Pinpoint the cell where the given text exists, returning its (x, y) midpoint coordinate. 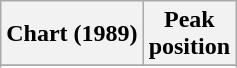
Chart (1989) (72, 34)
Peakposition (189, 34)
